Return the [x, y] coordinate for the center point of the cell that contains the specified text.  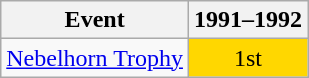
Event [95, 20]
1991–1992 [248, 20]
1st [248, 58]
Nebelhorn Trophy [95, 58]
